Detect which cell encompasses the target text, then output its (x, y) center coordinate. 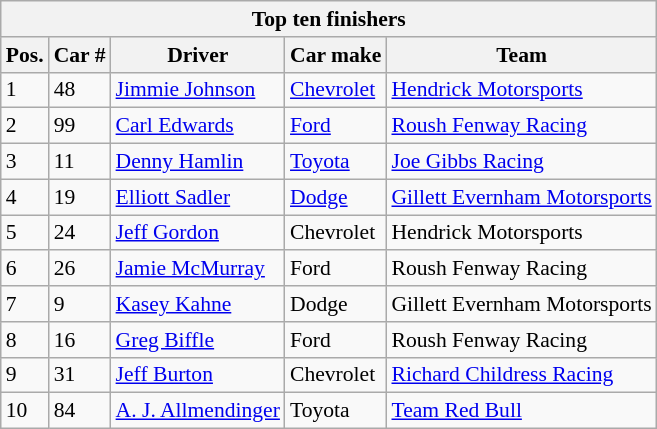
Joe Gibbs Racing (521, 162)
1 (25, 90)
6 (25, 269)
48 (80, 90)
Carl Edwards (198, 126)
99 (80, 126)
11 (80, 162)
Team Red Bull (521, 411)
Team (521, 55)
7 (25, 304)
Jimmie Johnson (198, 90)
Top ten finishers (329, 19)
Denny Hamlin (198, 162)
10 (25, 411)
Driver (198, 55)
26 (80, 269)
19 (80, 197)
Greg Biffle (198, 340)
Jeff Gordon (198, 233)
Richard Childress Racing (521, 375)
24 (80, 233)
3 (25, 162)
Car make (336, 55)
8 (25, 340)
84 (80, 411)
Kasey Kahne (198, 304)
31 (80, 375)
5 (25, 233)
Pos. (25, 55)
A. J. Allmendinger (198, 411)
Jeff Burton (198, 375)
Jamie McMurray (198, 269)
16 (80, 340)
Elliott Sadler (198, 197)
4 (25, 197)
Car # (80, 55)
2 (25, 126)
